Return (X, Y) of the center of cell containing provided text 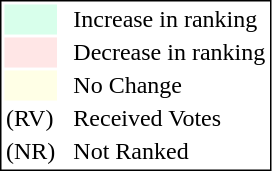
Increase in ranking (170, 19)
Decrease in ranking (170, 53)
(RV) (30, 119)
(NR) (30, 151)
Received Votes (170, 119)
Not Ranked (170, 151)
No Change (170, 85)
